Identify which cell holds the provided text, then report its [x, y] central coordinate. 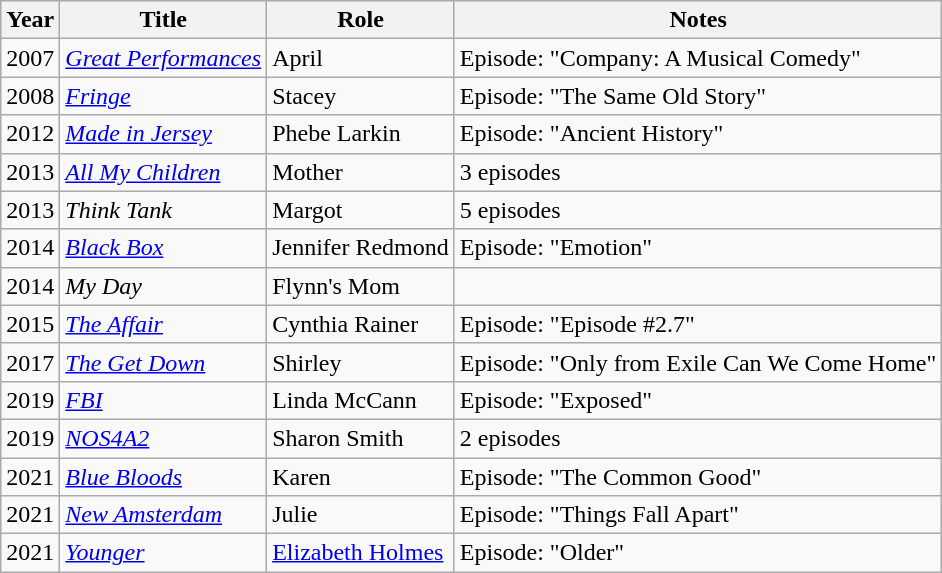
Younger [164, 553]
Blue Bloods [164, 477]
Great Performances [164, 58]
3 episodes [698, 172]
Episode: "Company: A Musical Comedy" [698, 58]
Episode: "Older" [698, 553]
2008 [30, 96]
Episode: "Episode #2.7" [698, 324]
Episode: "Things Fall Apart" [698, 515]
Fringe [164, 96]
All My Children [164, 172]
Mother [361, 172]
Notes [698, 20]
5 episodes [698, 210]
Julie [361, 515]
Think Tank [164, 210]
Episode: "Emotion" [698, 248]
Flynn's Mom [361, 286]
Episode: "Exposed" [698, 400]
Episode: "The Common Good" [698, 477]
Year [30, 20]
Sharon Smith [361, 438]
My Day [164, 286]
Stacey [361, 96]
Phebe Larkin [361, 134]
Cynthia Rainer [361, 324]
Made in Jersey [164, 134]
Episode: "The Same Old Story" [698, 96]
2012 [30, 134]
The Affair [164, 324]
Role [361, 20]
Karen [361, 477]
Margot [361, 210]
Episode: "Ancient History" [698, 134]
FBI [164, 400]
2 episodes [698, 438]
Black Box [164, 248]
NOS4A2 [164, 438]
2017 [30, 362]
New Amsterdam [164, 515]
Linda McCann [361, 400]
Episode: "Only from Exile Can We Come Home" [698, 362]
Title [164, 20]
Jennifer Redmond [361, 248]
2015 [30, 324]
Elizabeth Holmes [361, 553]
2007 [30, 58]
Shirley [361, 362]
April [361, 58]
The Get Down [164, 362]
